Capture the cell that displays the provided text and extract its [X, Y] central coordinate. 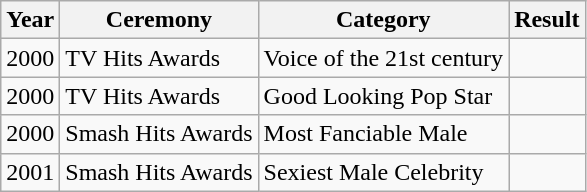
Result [547, 20]
Voice of the 21st century [384, 58]
Good Looking Pop Star [384, 96]
Category [384, 20]
Year [30, 20]
Most Fanciable Male [384, 134]
Sexiest Male Celebrity [384, 172]
Ceremony [159, 20]
2001 [30, 172]
